Output the (x, y) coordinate of the center of the cell containing the given text.  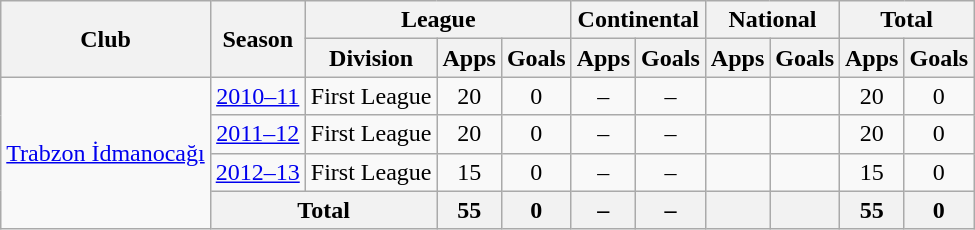
League (438, 20)
Continental (638, 20)
2011–12 (258, 134)
Club (106, 39)
Trabzon İdmanocağı (106, 153)
2010–11 (258, 96)
2012–13 (258, 172)
National (772, 20)
Division (371, 58)
Season (258, 39)
